From the cell containing the given text, extract its center point as [x, y] coordinate. 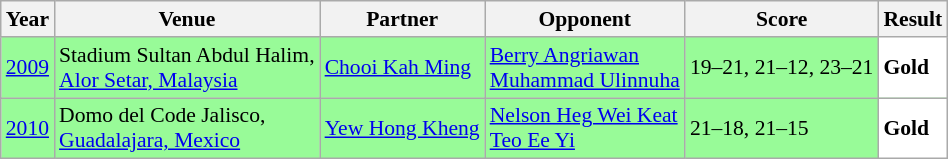
Yew Hong Kheng [402, 128]
Berry Angriawan Muhammad Ulinnuha [585, 68]
Score [782, 19]
Result [912, 19]
19–21, 21–12, 23–21 [782, 68]
2010 [28, 128]
21–18, 21–15 [782, 128]
Stadium Sultan Abdul Halim,Alor Setar, Malaysia [187, 68]
Domo del Code Jalisco,Guadalajara, Mexico [187, 128]
2009 [28, 68]
Nelson Heg Wei Keat Teo Ee Yi [585, 128]
Chooi Kah Ming [402, 68]
Venue [187, 19]
Opponent [585, 19]
Partner [402, 19]
Year [28, 19]
